Find where the given text appears and provide that cell's center as [X, Y] coordinate. 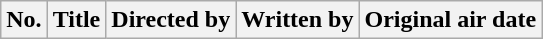
Title [76, 20]
Written by [298, 20]
No. [24, 20]
Directed by [171, 20]
Original air date [450, 20]
